Capture the cell that displays the provided text and extract its [x, y] central coordinate. 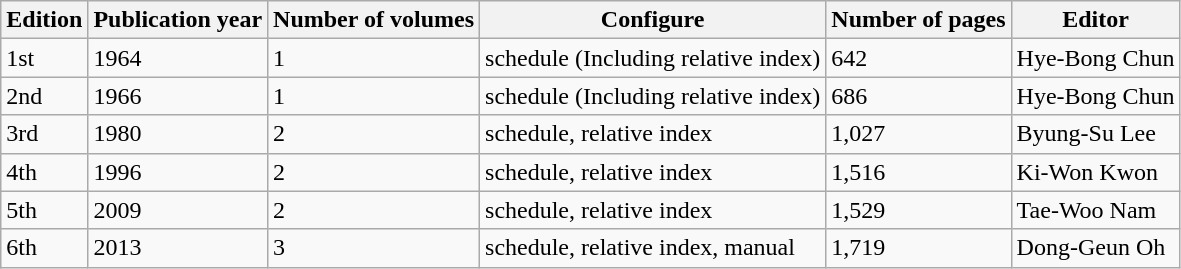
1996 [178, 172]
5th [44, 210]
Byung-Su Lee [1096, 134]
Number of volumes [374, 20]
Publication year [178, 20]
1964 [178, 58]
Configure [653, 20]
1980 [178, 134]
1966 [178, 96]
1,529 [918, 210]
6th [44, 248]
3rd [44, 134]
3 [374, 248]
2009 [178, 210]
1,719 [918, 248]
642 [918, 58]
Editor [1096, 20]
4th [44, 172]
schedule, relative index, manual [653, 248]
Dong-Geun Oh [1096, 248]
1,516 [918, 172]
Tae-Woo Nam [1096, 210]
Ki-Won Kwon [1096, 172]
Edition [44, 20]
686 [918, 96]
2nd [44, 96]
Number of pages [918, 20]
1st [44, 58]
2013 [178, 248]
1,027 [918, 134]
